Identify which cell holds the provided text, then report its (X, Y) central coordinate. 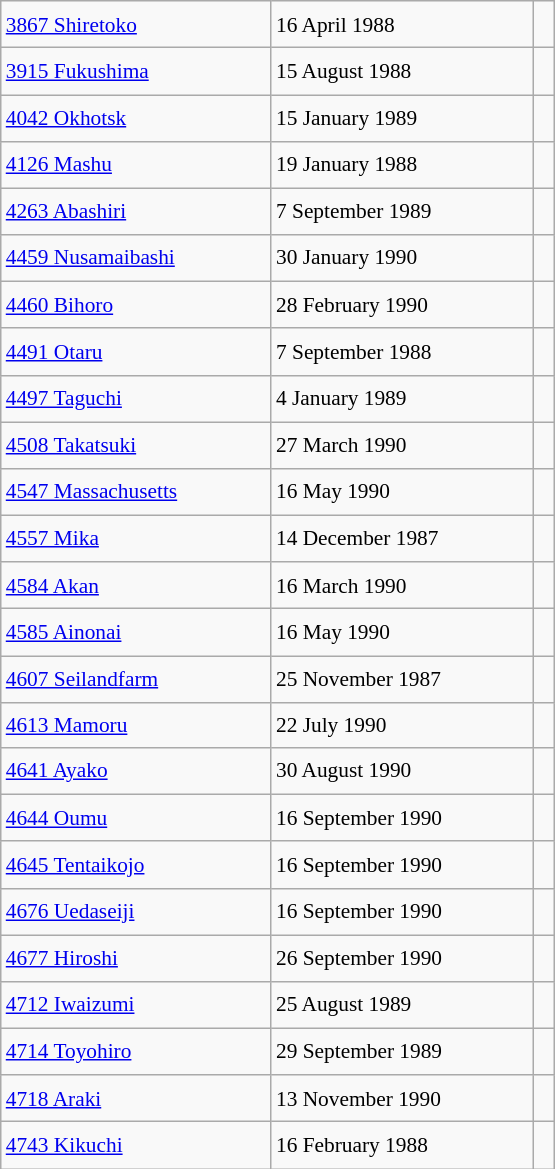
29 September 1989 (402, 1052)
4459 Nusamaibashi (136, 258)
4613 Mamoru (136, 724)
4607 Seilandfarm (136, 680)
26 September 1990 (402, 958)
25 August 1989 (402, 1006)
4714 Toyohiro (136, 1052)
15 January 1989 (402, 118)
4677 Hiroshi (136, 958)
22 July 1990 (402, 724)
4718 Araki (136, 1098)
4644 Oumu (136, 818)
16 March 1990 (402, 586)
4 January 1989 (402, 398)
4584 Akan (136, 586)
4126 Mashu (136, 164)
4460 Bihoro (136, 306)
4557 Mika (136, 538)
28 February 1990 (402, 306)
7 September 1988 (402, 352)
3915 Fukushima (136, 72)
4263 Abashiri (136, 212)
4497 Taguchi (136, 398)
15 August 1988 (402, 72)
16 February 1988 (402, 1146)
4042 Okhotsk (136, 118)
27 March 1990 (402, 446)
13 November 1990 (402, 1098)
4508 Takatsuki (136, 446)
4676 Uedaseiji (136, 912)
14 December 1987 (402, 538)
16 April 1988 (402, 24)
4641 Ayako (136, 772)
4645 Tentaikojo (136, 864)
3867 Shiretoko (136, 24)
4585 Ainonai (136, 632)
7 September 1989 (402, 212)
4743 Kikuchi (136, 1146)
19 January 1988 (402, 164)
4547 Massachusetts (136, 492)
30 January 1990 (402, 258)
4712 Iwaizumi (136, 1006)
4491 Otaru (136, 352)
30 August 1990 (402, 772)
25 November 1987 (402, 680)
